For the text-containing cell, return its midpoint in [X, Y] coordinate format. 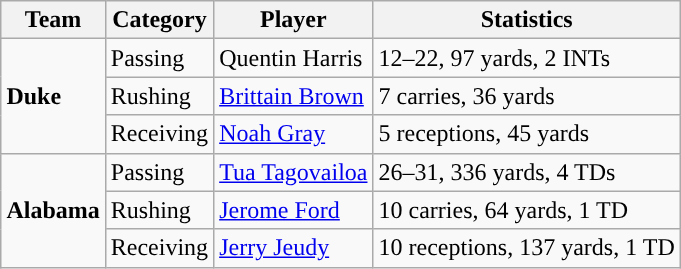
Category [159, 20]
10 carries, 64 yards, 1 TD [526, 210]
12–22, 97 yards, 2 INTs [526, 58]
Tua Tagovailoa [294, 172]
5 receptions, 45 yards [526, 134]
Alabama [53, 210]
Jerry Jeudy [294, 248]
Statistics [526, 20]
Noah Gray [294, 134]
Brittain Brown [294, 96]
7 carries, 36 yards [526, 96]
26–31, 336 yards, 4 TDs [526, 172]
10 receptions, 137 yards, 1 TD [526, 248]
Player [294, 20]
Duke [53, 96]
Team [53, 20]
Quentin Harris [294, 58]
Jerome Ford [294, 210]
